Identify which cell holds the provided text, then report its [x, y] central coordinate. 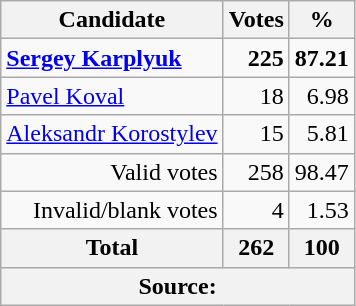
258 [256, 172]
6.98 [322, 96]
262 [256, 248]
5.81 [322, 134]
225 [256, 58]
Sergey Karplyuk [112, 58]
Candidate [112, 20]
18 [256, 96]
Votes [256, 20]
Valid votes [112, 172]
1.53 [322, 210]
Total [112, 248]
100 [322, 248]
Invalid/blank votes [112, 210]
4 [256, 210]
87.21 [322, 58]
15 [256, 134]
Source: [178, 286]
Aleksandr Korostylev [112, 134]
Pavel Koval [112, 96]
98.47 [322, 172]
% [322, 20]
